Determine the (X, Y) coordinate at the center of the cell enclosing the given text.  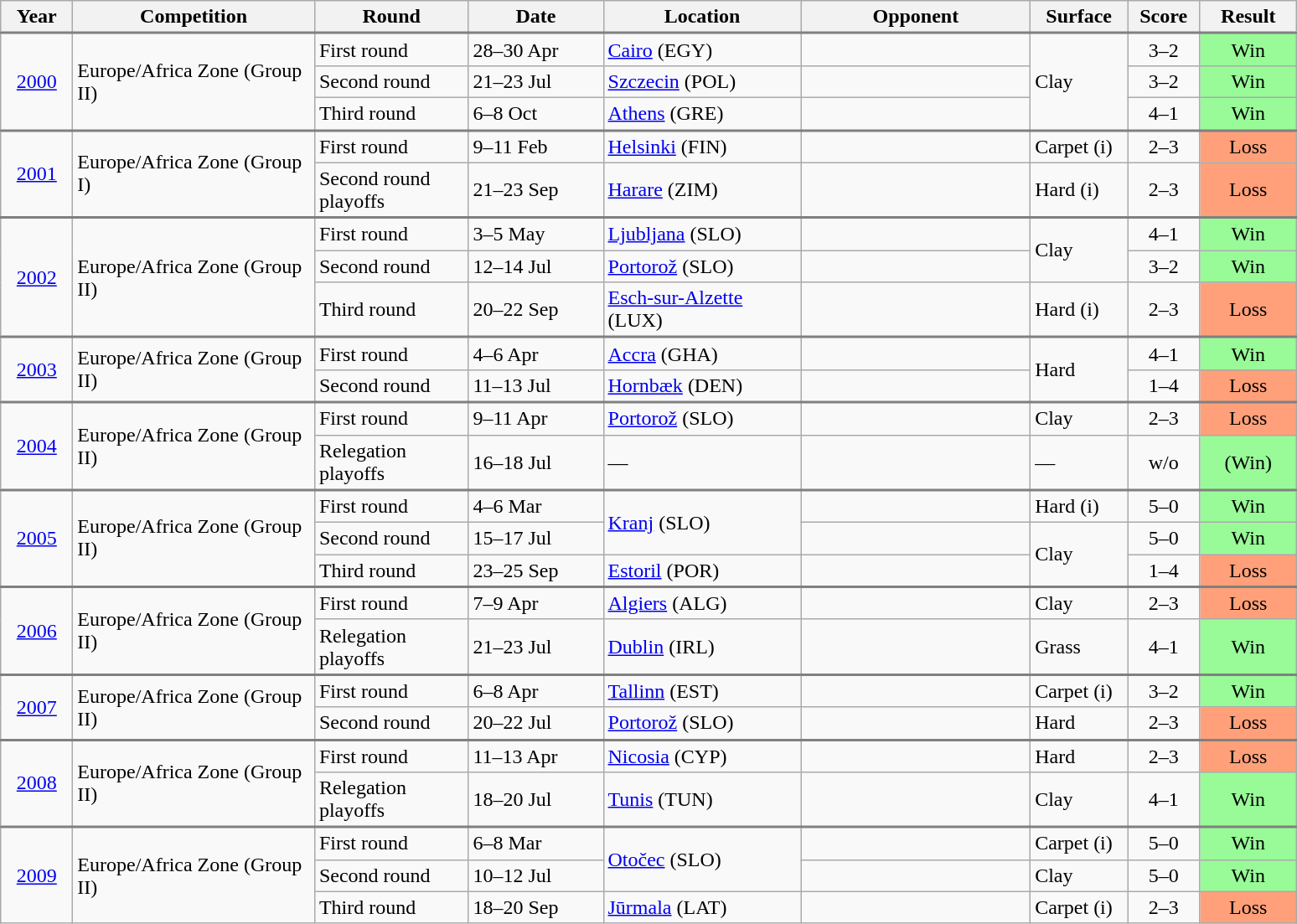
2001 (37, 174)
Estoril (POR) (702, 571)
Result (1248, 17)
15–17 Jul (536, 539)
Jūrmala (LAT) (702, 907)
4–6 Mar (536, 506)
Athens (GRE) (702, 114)
Accra (GHA) (702, 354)
2003 (37, 370)
2002 (37, 278)
7–9 Apr (536, 603)
Score (1164, 17)
Cairo (EGY) (702, 50)
w/o (1164, 462)
Competition (194, 17)
Round (391, 17)
Opponent (916, 17)
2008 (37, 784)
2006 (37, 630)
6–8 Apr (536, 690)
Algiers (ALG) (702, 603)
18–20 Sep (536, 907)
Szczecin (POL) (702, 81)
Date (536, 17)
16–18 Jul (536, 462)
Second round playoffs (391, 190)
2005 (37, 539)
Harare (ZIM) (702, 190)
2007 (37, 707)
2000 (37, 82)
Europe/Africa Zone (Group I) (194, 174)
11–13 Apr (536, 756)
Tunis (TUN) (702, 800)
Ljubljana (SLO) (702, 235)
2009 (37, 875)
3–5 May (536, 235)
Esch-sur-Alzette (LUX) (702, 310)
Location (702, 17)
21–23 Sep (536, 190)
Nicosia (CYP) (702, 756)
20–22 Sep (536, 310)
Dublin (IRL) (702, 647)
20–22 Jul (536, 724)
9–11 Apr (536, 419)
10–12 Jul (536, 875)
23–25 Sep (536, 571)
Otočec (SLO) (702, 859)
28–30 Apr (536, 50)
6–8 Oct (536, 114)
11–13 Jul (536, 385)
9–11 Feb (536, 146)
Helsinki (FIN) (702, 146)
Surface (1079, 17)
6–8 Mar (536, 843)
(Win) (1248, 462)
18–20 Jul (536, 800)
Hornbæk (DEN) (702, 385)
Year (37, 17)
2004 (37, 446)
Grass (1079, 647)
Tallinn (EST) (702, 690)
Kranj (SLO) (702, 523)
12–14 Jul (536, 266)
4–6 Apr (536, 354)
